Detect which cell encompasses the target text, then output its (X, Y) center coordinate. 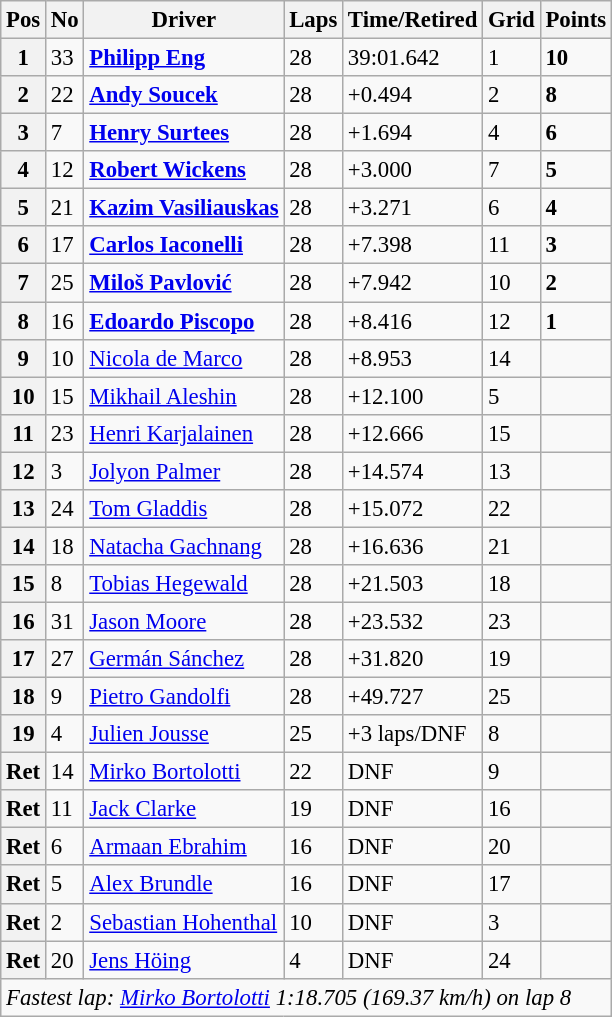
+14.574 (413, 471)
Grid (512, 20)
Pietro Gandolfi (184, 697)
+3.271 (413, 208)
Tom Gladdis (184, 509)
39:01.642 (413, 58)
Armaan Ebrahim (184, 847)
Fastest lap: Mirko Bortolotti 1:18.705 (169.37 km/h) on lap 8 (306, 997)
Time/Retired (413, 20)
+12.666 (413, 433)
Philipp Eng (184, 58)
Jason Moore (184, 621)
+3 laps/DNF (413, 734)
Sebastian Hohenthal (184, 922)
Alex Brundle (184, 885)
Julien Jousse (184, 734)
Nicola de Marco (184, 358)
+12.100 (413, 396)
+31.820 (413, 659)
Miloš Pavlović (184, 283)
+0.494 (413, 95)
Natacha Gachnang (184, 546)
Tobias Hegewald (184, 584)
+8.953 (413, 358)
Kazim Vasiliauskas (184, 208)
Carlos Iaconelli (184, 245)
+23.532 (413, 621)
Jack Clarke (184, 809)
Driver (184, 20)
+7.942 (413, 283)
Jolyon Palmer (184, 471)
Henry Surtees (184, 133)
Mikhail Aleshin (184, 396)
Henri Karjalainen (184, 433)
+16.636 (413, 546)
Robert Wickens (184, 170)
31 (65, 621)
+1.694 (413, 133)
No (65, 20)
+3.000 (413, 170)
Laps (314, 20)
+15.072 (413, 509)
Germán Sánchez (184, 659)
Mirko Bortolotti (184, 772)
+8.416 (413, 321)
Points (576, 20)
+7.398 (413, 245)
+21.503 (413, 584)
Pos (24, 20)
Andy Soucek (184, 95)
Edoardo Piscopo (184, 321)
27 (65, 659)
33 (65, 58)
Jens Höing (184, 960)
+49.727 (413, 697)
